Extract the (X, Y) coordinate from the center of the cell holding the provided text.  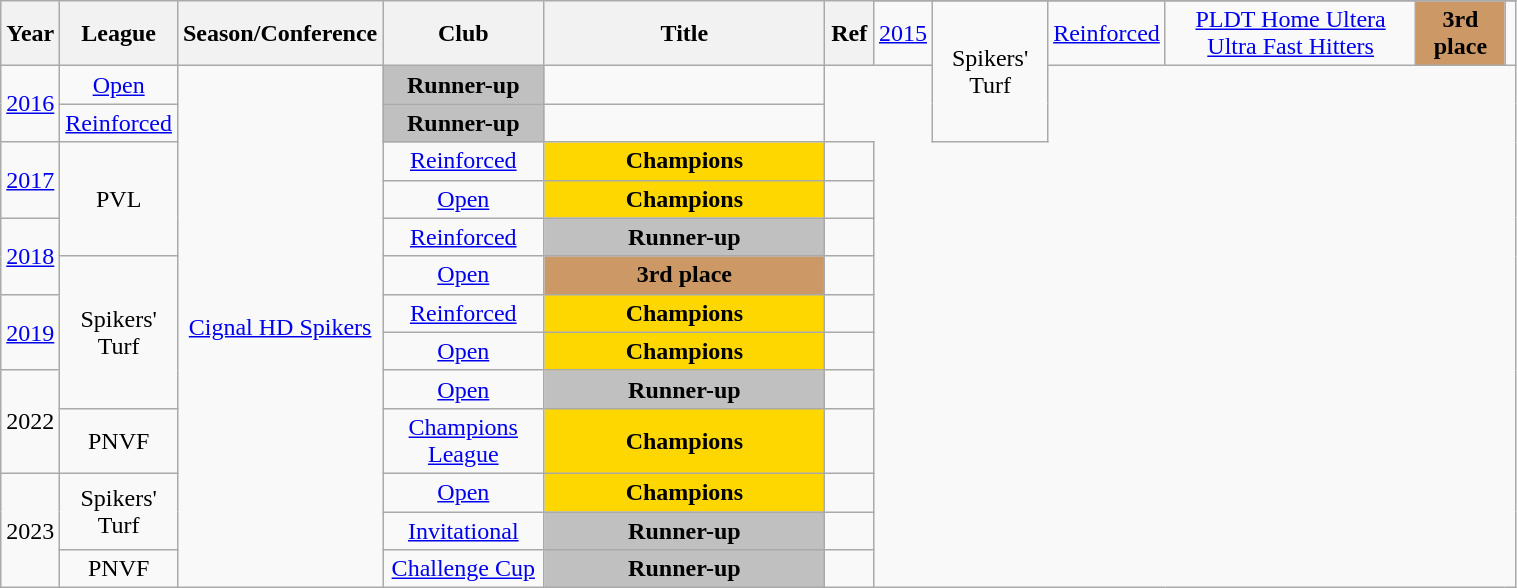
Champions League (464, 440)
Challenge Cup (464, 569)
Invitational (464, 531)
2015 (902, 34)
League (119, 34)
PLDT Home Ultera Ultra Fast Hitters (1290, 34)
2017 (30, 180)
2023 (30, 530)
2019 (30, 332)
Club (464, 34)
2016 (30, 104)
Ref (850, 34)
Cignal HD Spikers (280, 327)
PVL (119, 199)
Season/Conference (280, 34)
Title (684, 34)
2022 (30, 422)
Year (30, 34)
2018 (30, 256)
